Find where the given text appears and provide that cell's center as (X, Y) coordinate. 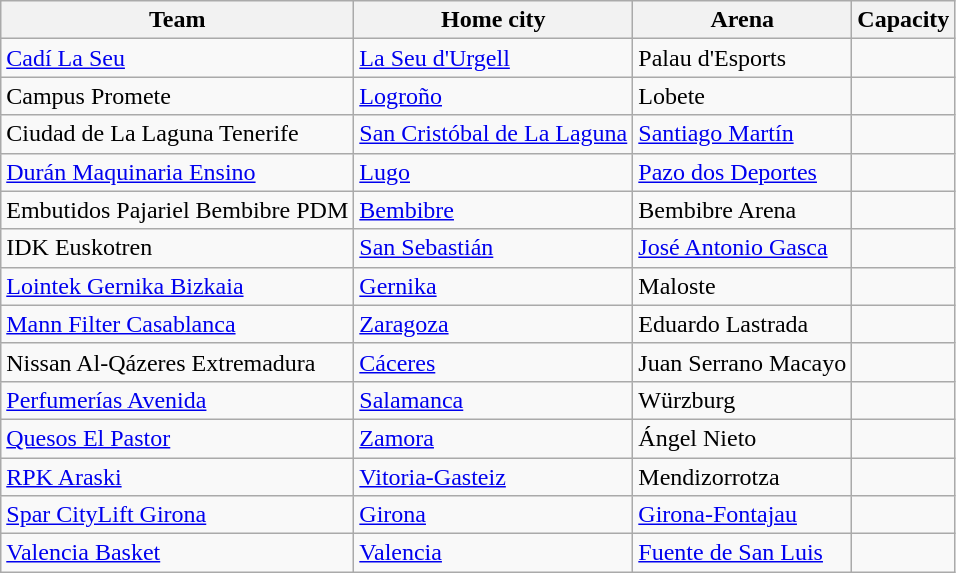
Arena (742, 20)
Home city (494, 20)
Lobete (742, 96)
Campus Promete (178, 96)
Embutidos Pajariel Bembibre PDM (178, 210)
RPK Araski (178, 477)
Spar CityLift Girona (178, 515)
Ángel Nieto (742, 438)
Perfumerías Avenida (178, 400)
Durán Maquinaria Ensino (178, 172)
Salamanca (494, 400)
Würzburg (742, 400)
San Cristóbal de La Laguna (494, 134)
Vitoria-Gasteiz (494, 477)
Girona-Fontajau (742, 515)
Cadí La Seu (178, 58)
Girona (494, 515)
José Antonio Gasca (742, 248)
Cáceres (494, 362)
Zamora (494, 438)
Fuente de San Luis (742, 553)
Gernika (494, 286)
Juan Serrano Macayo (742, 362)
Lugo (494, 172)
La Seu d'Urgell (494, 58)
Nissan Al-Qázeres Extremadura (178, 362)
Zaragoza (494, 324)
Santiago Martín (742, 134)
San Sebastián (494, 248)
Lointek Gernika Bizkaia (178, 286)
Bembibre (494, 210)
Mendizorrotza (742, 477)
Palau d'Esports (742, 58)
Logroño (494, 96)
Valencia (494, 553)
Eduardo Lastrada (742, 324)
Maloste (742, 286)
Valencia Basket (178, 553)
Bembibre Arena (742, 210)
Ciudad de La Laguna Tenerife (178, 134)
Mann Filter Casablanca (178, 324)
Team (178, 20)
Capacity (904, 20)
IDK Euskotren (178, 248)
Pazo dos Deportes (742, 172)
Quesos El Pastor (178, 438)
